Scan for the cell matching the given text and deliver its (x, y) coordinate at center. 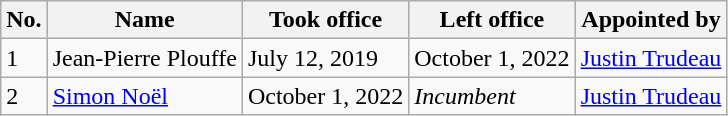
Simon Noël (144, 96)
No. (24, 20)
Incumbent (492, 96)
Appointed by (651, 20)
Jean-Pierre Plouffe (144, 58)
2 (24, 96)
Name (144, 20)
July 12, 2019 (325, 58)
1 (24, 58)
Took office (325, 20)
Left office (492, 20)
